Search for the cell housing the specified text and yield its [x, y] center coordinate. 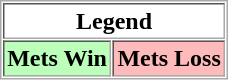
Legend [114, 21]
Mets Win [58, 58]
Mets Loss [169, 58]
